For the text-containing cell, return its midpoint in [X, Y] coordinate format. 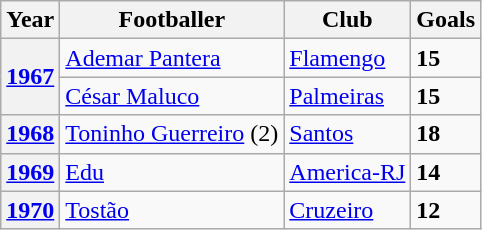
14 [446, 172]
18 [446, 134]
César Maluco [172, 96]
Santos [348, 134]
1969 [30, 172]
1968 [30, 134]
Club [348, 20]
Tostão [172, 210]
Ademar Pantera [172, 58]
1967 [30, 77]
12 [446, 210]
1970 [30, 210]
America-RJ [348, 172]
Flamengo [348, 58]
Goals [446, 20]
Palmeiras [348, 96]
Year [30, 20]
Footballer [172, 20]
Cruzeiro [348, 210]
Toninho Guerreiro (2) [172, 134]
Edu [172, 172]
